Find where the given text appears and provide that cell's center as [x, y] coordinate. 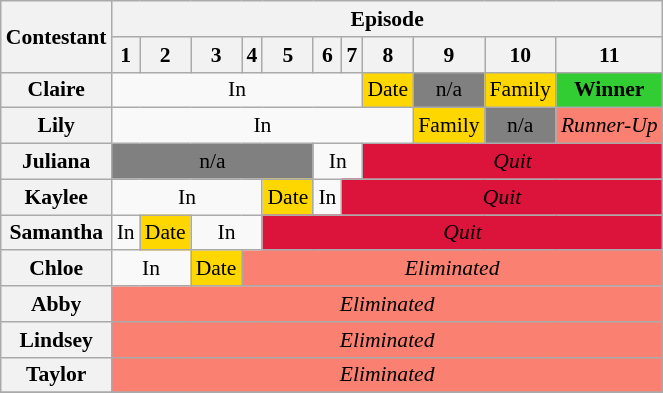
Lindsey [56, 340]
Episode [388, 19]
Kaylee [56, 197]
Abby [56, 304]
7 [352, 55]
3 [216, 55]
Claire [56, 90]
6 [327, 55]
11 [610, 55]
Runner-Up [610, 126]
Winner [610, 90]
1 [126, 55]
4 [252, 55]
Juliana [56, 162]
Lily [56, 126]
5 [288, 55]
Contestant [56, 36]
Taylor [56, 375]
10 [520, 55]
9 [448, 55]
2 [166, 55]
8 [388, 55]
Samantha [56, 233]
Chloe [56, 269]
